Extract the (X, Y) coordinate from the center of the cell holding the provided text.  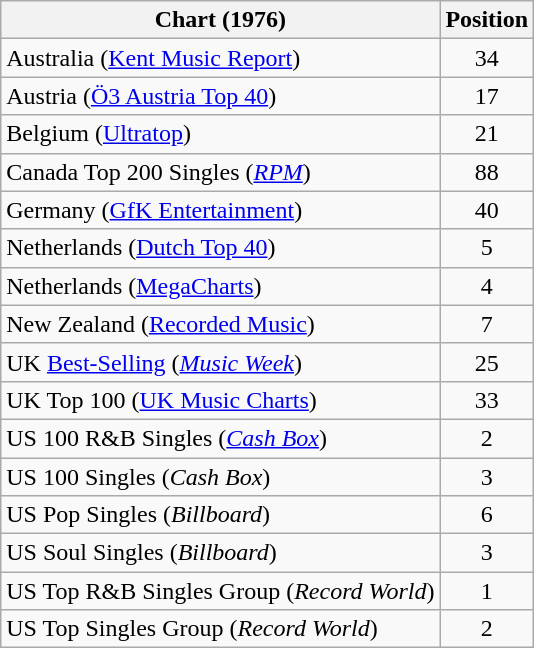
US Soul Singles (Billboard) (220, 553)
Australia (Kent Music Report) (220, 58)
US Top Singles Group (Record World) (220, 629)
Chart (1976) (220, 20)
40 (487, 210)
Netherlands (Dutch Top 40) (220, 248)
US Top R&B Singles Group (Record World) (220, 591)
5 (487, 248)
33 (487, 400)
UK Best-Selling (Music Week) (220, 362)
4 (487, 286)
21 (487, 134)
Austria (Ö3 Austria Top 40) (220, 96)
17 (487, 96)
Position (487, 20)
UK Top 100 (UK Music Charts) (220, 400)
US 100 Singles (Cash Box) (220, 477)
25 (487, 362)
6 (487, 515)
88 (487, 172)
New Zealand (Recorded Music) (220, 324)
34 (487, 58)
Germany (GfK Entertainment) (220, 210)
US 100 R&B Singles (Cash Box) (220, 438)
1 (487, 591)
7 (487, 324)
Belgium (Ultratop) (220, 134)
Canada Top 200 Singles (RPM) (220, 172)
US Pop Singles (Billboard) (220, 515)
Netherlands (MegaCharts) (220, 286)
